Capture the cell that displays the provided text and extract its (x, y) central coordinate. 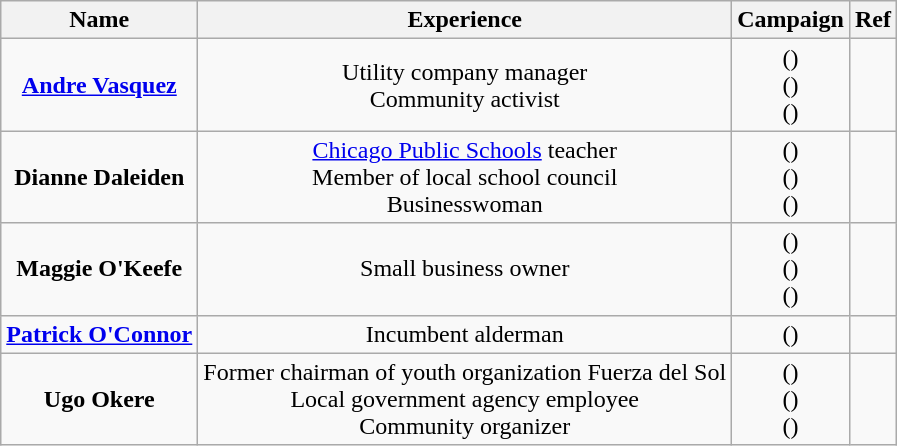
Former chairman of youth organization Fuerza del SolLocal government agency employeeCommunity organizer (465, 399)
Chicago Public Schools teacherMember of local school councilBusinesswoman (465, 177)
Small business owner (465, 269)
Experience (465, 20)
Andre Vasquez (100, 85)
Utility company managerCommunity activist (465, 85)
Ref (872, 20)
Maggie O'Keefe (100, 269)
Incumbent alderman (465, 334)
Ugo Okere (100, 399)
Campaign (791, 20)
Patrick O'Connor (100, 334)
() (791, 334)
Dianne Daleiden (100, 177)
Name (100, 20)
